Provide the (x, y) coordinate of the cell's center where the given text is located.  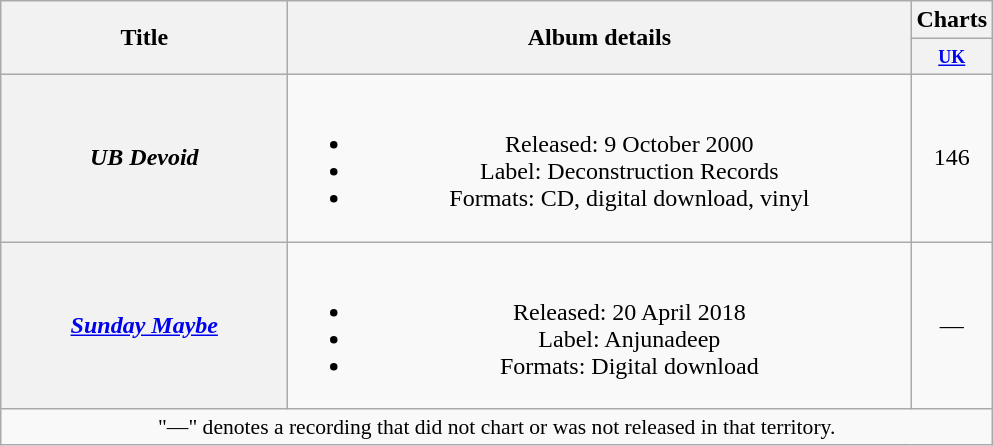
Sunday Maybe (144, 326)
Released: 9 October 2000Label: Deconstruction RecordsFormats: CD, digital download, vinyl (600, 158)
Released: 20 April 2018Label: AnjunadeepFormats: Digital download (600, 326)
Title (144, 38)
UB Devoid (144, 158)
Album details (600, 38)
Charts (952, 20)
UK (952, 57)
146 (952, 158)
— (952, 326)
"—" denotes a recording that did not chart or was not released in that territory. (497, 427)
